Scan for the cell matching the given text and deliver its (x, y) coordinate at center. 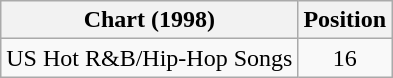
Position (345, 20)
16 (345, 58)
Chart (1998) (150, 20)
US Hot R&B/Hip-Hop Songs (150, 58)
